From the cell containing the given text, extract its center point as (X, Y) coordinate. 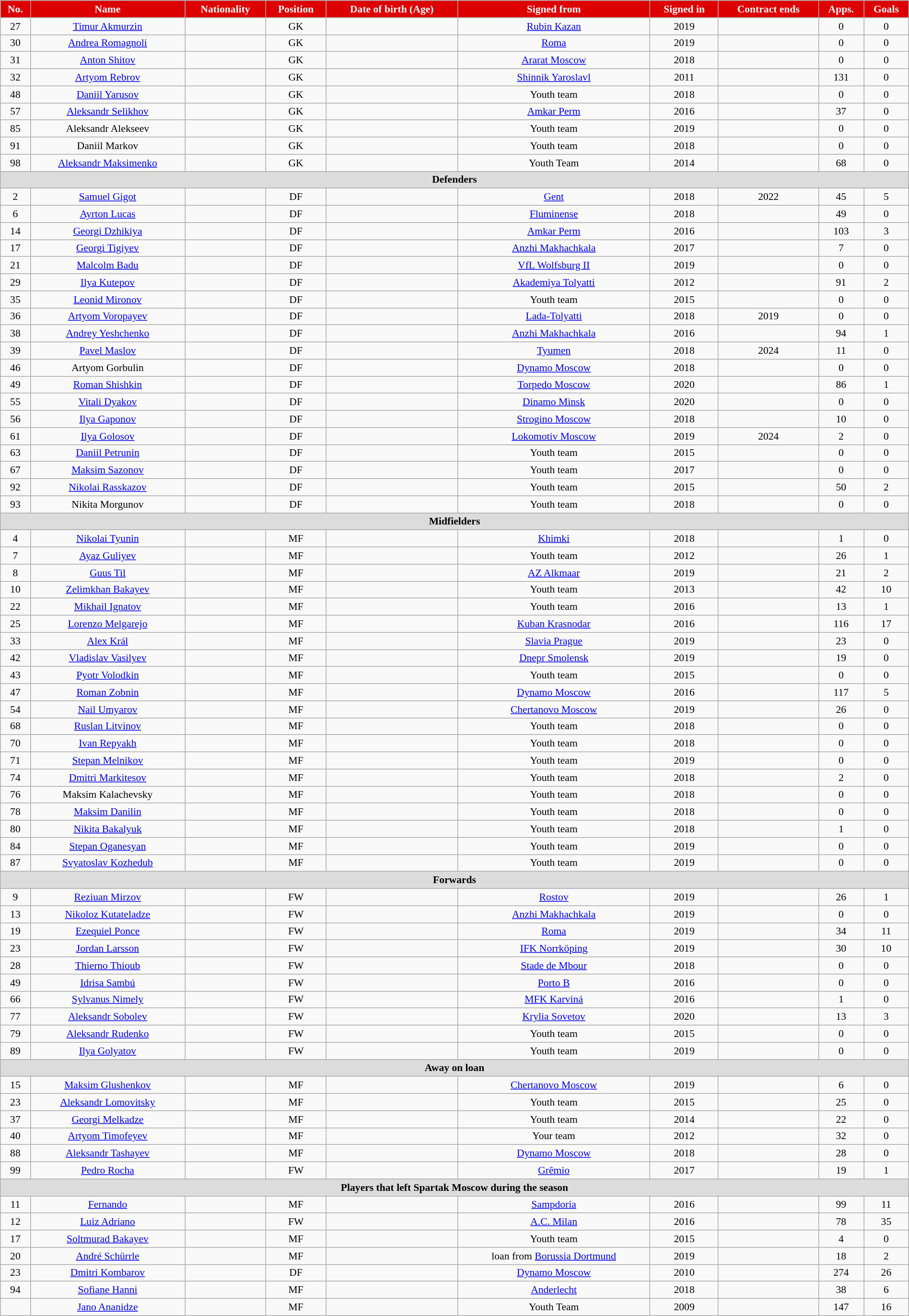
Alex Král (107, 641)
Ilya Gaponov (107, 419)
Ararat Moscow (554, 60)
Nikita Bakalyuk (107, 829)
Reziuan Mirzov (107, 897)
57 (15, 112)
Zelimkhan Bakayev (107, 590)
Goals (886, 9)
Position (296, 9)
Sampdoria (554, 1205)
Daniil Markov (107, 146)
Roman Shishkin (107, 385)
48 (15, 94)
Georgi Melkadze (107, 1119)
Ruslan Litvinov (107, 726)
Signed in (685, 9)
Aleksandr Alekseev (107, 129)
Artyom Gorbulin (107, 368)
Jordan Larsson (107, 949)
Maksim Sazonov (107, 470)
Timur Akmurzin (107, 26)
Maksim Danilin (107, 812)
A.C. Milan (554, 1222)
Krylia Sovetov (554, 1017)
92 (15, 488)
Vitali Dyakov (107, 402)
Lokomotiv Moscow (554, 436)
Artyom Voropayev (107, 316)
27 (15, 26)
Nationality (225, 9)
86 (841, 385)
Soltmurad Bakayev (107, 1239)
45 (841, 197)
116 (841, 624)
Nikolai Rasskazov (107, 488)
Leonid Mironov (107, 300)
Aleksandr Selikhov (107, 112)
Ayaz Guliyev (107, 556)
Date of birth (Age) (392, 9)
2013 (685, 590)
Rubin Kazan (554, 26)
Georgi Tigiyev (107, 248)
Daniil Petrunin (107, 453)
Aleksandr Maksimenko (107, 163)
Ivan Repyakh (107, 744)
18 (841, 1256)
Your team (554, 1136)
VfL Wolfsburg II (554, 266)
Jano Ananidze (107, 1307)
Pedro Rocha (107, 1171)
Maksim Glushenkov (107, 1085)
16 (886, 1307)
Contract ends (768, 9)
Daniil Yarusov (107, 94)
Aleksandr Tashayev (107, 1153)
8 (15, 573)
Sofiane Hanni (107, 1290)
Artyom Rebrov (107, 78)
Stepan Melnikov (107, 761)
Dmitri Kombarov (107, 1273)
Thierno Thioub (107, 966)
15 (15, 1085)
Signed from (554, 9)
Aleksandr Sobolev (107, 1017)
MFK Karviná (554, 1000)
Roman Zobnin (107, 692)
Stade de Mbour (554, 966)
Luiz Adriano (107, 1222)
Idrisa Sambú (107, 983)
Samuel Gigot (107, 197)
66 (15, 1000)
79 (15, 1034)
Ayrton Lucas (107, 214)
Rostov (554, 897)
Vladislav Vasilyev (107, 658)
Anderlecht (554, 1290)
Khimki (554, 539)
Apps. (841, 9)
Svyatoslav Kozhedub (107, 863)
56 (15, 419)
Kuban Krasnodar (554, 624)
2011 (685, 78)
36 (15, 316)
Dnepr Smolensk (554, 658)
274 (841, 1273)
Nikolai Tyunin (107, 539)
Midfielders (454, 522)
87 (15, 863)
50 (841, 488)
Fluminense (554, 214)
Nikoloz Kutateladze (107, 914)
Guus Til (107, 573)
Gent (554, 197)
103 (841, 231)
31 (15, 60)
Pyotr Volodkin (107, 675)
74 (15, 778)
Slavia Prague (554, 641)
Ezequiel Ponce (107, 932)
46 (15, 368)
84 (15, 846)
2022 (768, 197)
Aleksandr Rudenko (107, 1034)
Strogino Moscow (554, 419)
54 (15, 710)
Mikhail Ignatov (107, 607)
Sylvanus Nimely (107, 1000)
34 (841, 932)
131 (841, 78)
55 (15, 402)
88 (15, 1153)
93 (15, 504)
147 (841, 1307)
Georgi Dzhikiya (107, 231)
Stepan Oganesyan (107, 846)
Lorenzo Melgarejo (107, 624)
Away on loan (454, 1068)
No. (15, 9)
61 (15, 436)
Defenders (454, 180)
98 (15, 163)
117 (841, 692)
89 (15, 1051)
Maksim Kalachevsky (107, 795)
43 (15, 675)
29 (15, 282)
39 (15, 351)
Dmitri Markitesov (107, 778)
Grêmio (554, 1171)
Lada-Tolyatti (554, 316)
Pavel Maslov (107, 351)
63 (15, 453)
Name (107, 9)
71 (15, 761)
Porto B (554, 983)
Artyom Timofeyev (107, 1136)
2009 (685, 1307)
Ilya Golyatov (107, 1051)
40 (15, 1136)
67 (15, 470)
Fernando (107, 1205)
Nail Umyarov (107, 710)
Ilya Golosov (107, 436)
70 (15, 744)
14 (15, 231)
IFK Norrköping (554, 949)
Akademiya Tolyatti (554, 282)
80 (15, 829)
2010 (685, 1273)
Shinnik Yaroslavl (554, 78)
Malcolm Badu (107, 266)
Anton Shitov (107, 60)
Andrey Yeshchenko (107, 334)
Andrea Romagnoli (107, 43)
loan from Borussia Dortmund (554, 1256)
Nikita Morgunov (107, 504)
Aleksandr Lomovitsky (107, 1102)
Tyumen (554, 351)
12 (15, 1222)
Ilya Kutepov (107, 282)
20 (15, 1256)
Dinamo Minsk (554, 402)
47 (15, 692)
Torpedo Moscow (554, 385)
77 (15, 1017)
85 (15, 129)
9 (15, 897)
76 (15, 795)
33 (15, 641)
AZ Alkmaar (554, 573)
Players that left Spartak Moscow during the season (454, 1188)
Forwards (454, 880)
André Schürrle (107, 1256)
